Detect which cell encompasses the target text, then output its (x, y) center coordinate. 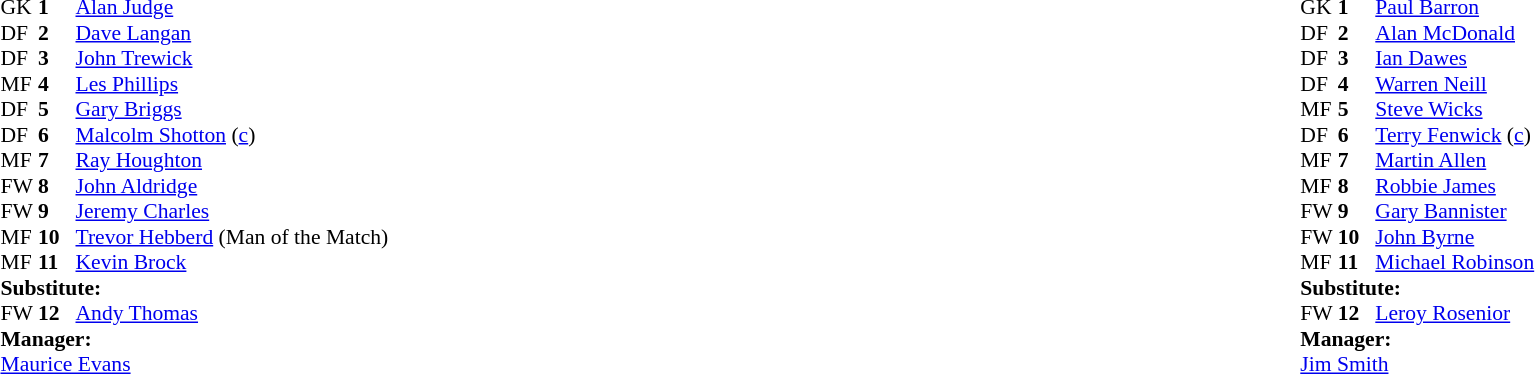
Jeremy Charles (232, 211)
Dave Langan (232, 33)
Terry Fenwick (c) (1454, 135)
John Byrne (1454, 237)
Gary Bannister (1454, 211)
Martin Allen (1454, 161)
John Trewick (232, 59)
Gary Briggs (232, 109)
Warren Neill (1454, 84)
Malcolm Shotton (c) (232, 135)
Kevin Brock (232, 263)
Leroy Rosenior (1454, 313)
Ray Houghton (232, 161)
John Aldridge (232, 186)
Les Phillips (232, 84)
Trevor Hebberd (Man of the Match) (232, 237)
Steve Wicks (1454, 109)
Ian Dawes (1454, 59)
Michael Robinson (1454, 263)
Alan McDonald (1454, 33)
Robbie James (1454, 186)
Andy Thomas (232, 313)
